Capture the cell that displays the provided text and extract its (X, Y) central coordinate. 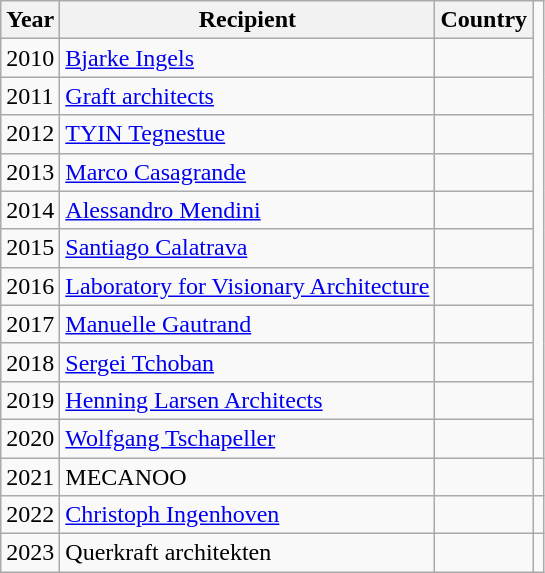
Wolfgang Tschapeller (248, 438)
2011 (30, 96)
2013 (30, 172)
TYIN Tegnestue (248, 134)
Sergei Tchoban (248, 362)
Country (484, 20)
2022 (30, 515)
Recipient (248, 20)
2012 (30, 134)
Manuelle Gautrand (248, 324)
2018 (30, 362)
2017 (30, 324)
Year (30, 20)
2015 (30, 248)
Laboratory for Visionary Architecture (248, 286)
Alessandro Mendini (248, 210)
Graft architects (248, 96)
Christoph Ingenhoven (248, 515)
2016 (30, 286)
Bjarke Ingels (248, 58)
2023 (30, 553)
2020 (30, 438)
2010 (30, 58)
Santiago Calatrava (248, 248)
MECANOO (248, 477)
2021 (30, 477)
2019 (30, 400)
2014 (30, 210)
Querkraft architekten (248, 553)
Marco Casagrande (248, 172)
Henning Larsen Architects (248, 400)
